Determine the (X, Y) coordinate at the center of the cell enclosing the given text.  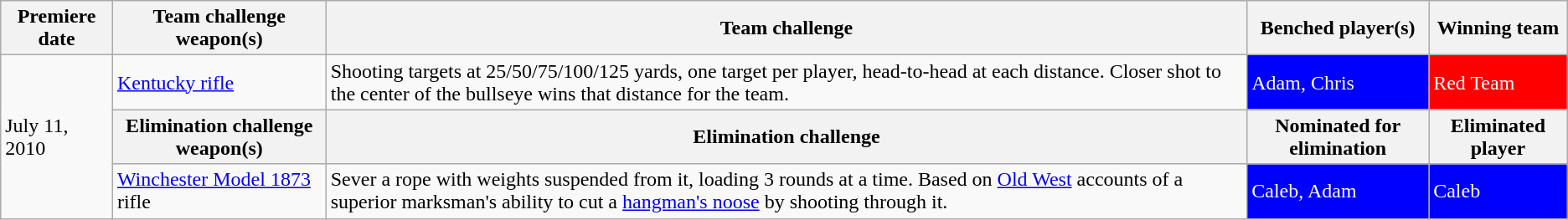
Elimination challenge (787, 137)
Benched player(s) (1338, 28)
Caleb, Adam (1338, 191)
Adam, Chris (1338, 82)
Caleb (1498, 191)
Eliminated player (1498, 137)
Team challenge (787, 28)
Winning team (1498, 28)
Red Team (1498, 82)
Nominated for elimination (1338, 137)
Team challenge weapon(s) (219, 28)
Premiere date (57, 28)
July 11, 2010 (57, 137)
Kentucky rifle (219, 82)
Elimination challenge weapon(s) (219, 137)
Winchester Model 1873 rifle (219, 191)
